For the text-containing cell, return its midpoint in (x, y) coordinate format. 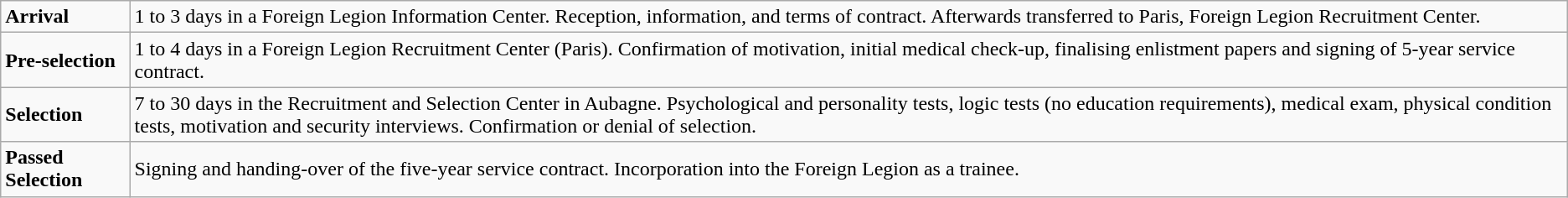
Signing and handing-over of the five-year service contract. Incorporation into the Foreign Legion as a trainee. (848, 169)
Passed Selection (65, 169)
Selection (65, 114)
Arrival (65, 17)
Pre-selection (65, 60)
